For the text-containing cell, return its midpoint in [X, Y] coordinate format. 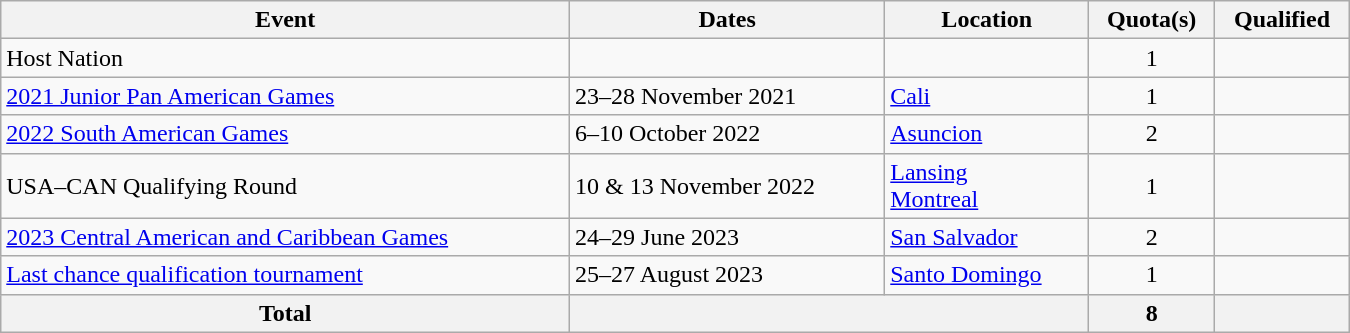
Dates [728, 20]
24–29 June 2023 [728, 237]
2021 Junior Pan American Games [286, 96]
Last chance qualification tournament [286, 275]
Cali [987, 96]
Event [286, 20]
Total [286, 313]
2023 Central American and Caribbean Games [286, 237]
Host Nation [286, 58]
Quota(s) [1152, 20]
10 & 13 November 2022 [728, 186]
8 [1152, 313]
USA–CAN Qualifying Round [286, 186]
Santo Domingo [987, 275]
2022 South American Games [286, 134]
Lansing Montreal [987, 186]
San Salvador [987, 237]
Qualified [1282, 20]
23–28 November 2021 [728, 96]
Asuncion [987, 134]
Location [987, 20]
6–10 October 2022 [728, 134]
25–27 August 2023 [728, 275]
